Return the (x, y) coordinate for the center point of the cell that contains the specified text.  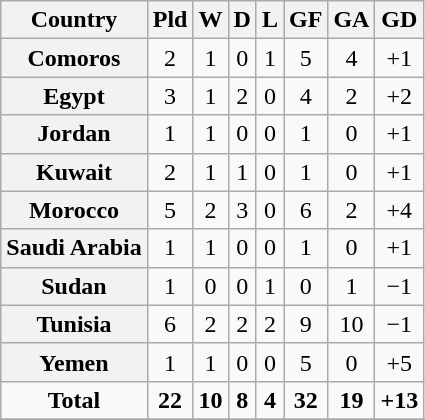
Tunisia (74, 324)
Saudi Arabia (74, 248)
GD (400, 20)
Sudan (74, 286)
L (270, 20)
Yemen (74, 362)
Country (74, 20)
+13 (400, 400)
GA (352, 20)
+4 (400, 210)
GF (306, 20)
19 (352, 400)
D (242, 20)
Pld (170, 20)
Egypt (74, 96)
9 (306, 324)
Comoros (74, 58)
+2 (400, 96)
Total (74, 400)
8 (242, 400)
Kuwait (74, 172)
W (210, 20)
Jordan (74, 134)
Morocco (74, 210)
22 (170, 400)
32 (306, 400)
+5 (400, 362)
